Output the (X, Y) coordinate of the center of the cell containing the given text.  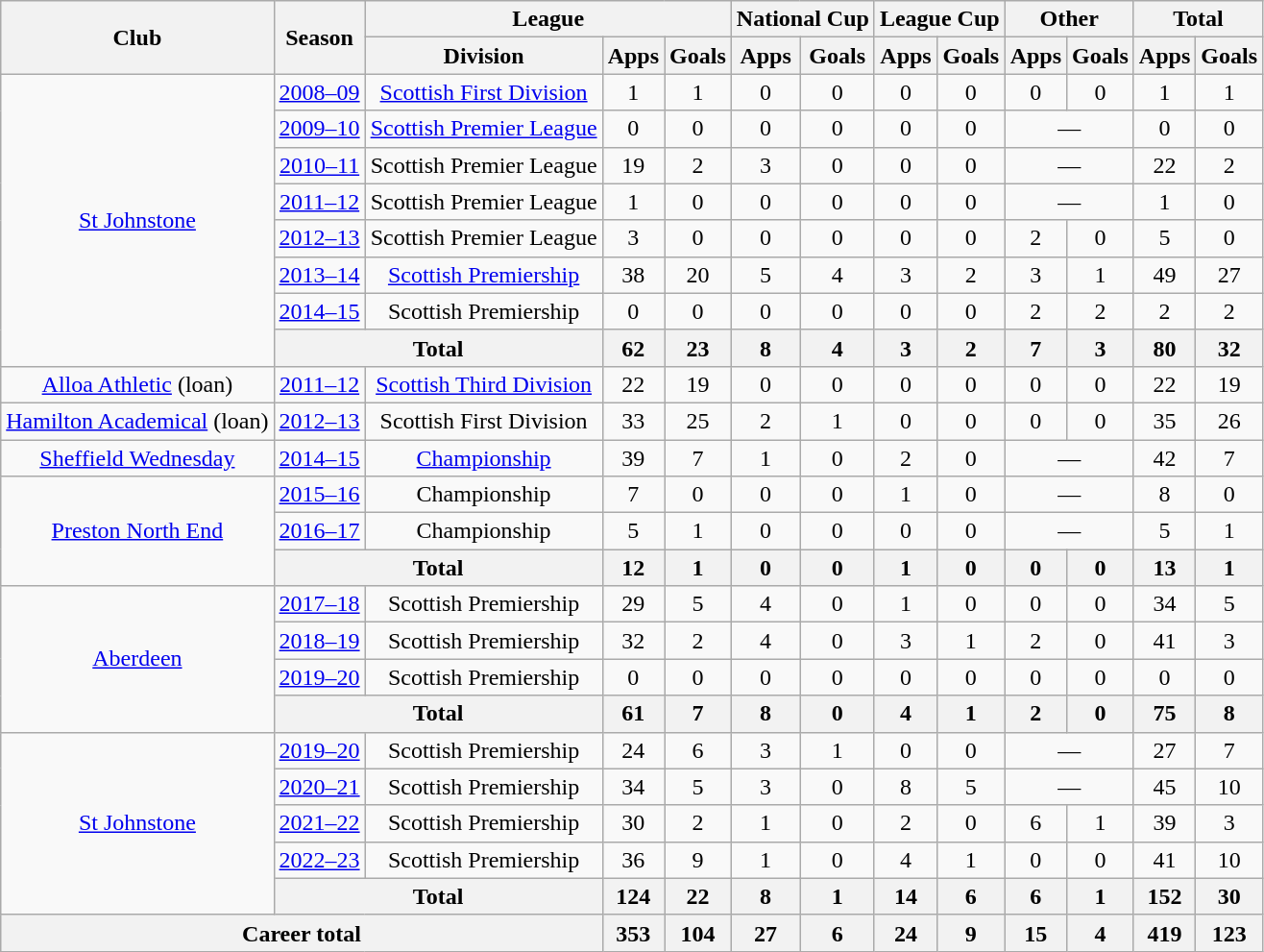
45 (1164, 787)
104 (698, 933)
2009–10 (319, 129)
49 (1164, 275)
2020–21 (319, 787)
Alloa Athletic (loan) (137, 384)
2021–22 (319, 823)
124 (633, 896)
15 (1035, 933)
35 (1164, 421)
36 (633, 860)
75 (1164, 714)
12 (633, 568)
33 (633, 421)
42 (1164, 458)
14 (905, 896)
20 (698, 275)
Preston North End (137, 531)
2008–09 (319, 92)
League Cup (939, 19)
2017–18 (319, 604)
2016–17 (319, 531)
353 (633, 933)
Division (484, 56)
Season (319, 37)
25 (698, 421)
29 (633, 604)
Sheffield Wednesday (137, 458)
38 (633, 275)
Club (137, 37)
2013–14 (319, 275)
Other (1069, 19)
23 (698, 348)
Scottish Third Division (484, 384)
2010–11 (319, 165)
2015–16 (319, 495)
80 (1164, 348)
Career total (302, 933)
League (547, 19)
Aberdeen (137, 659)
13 (1164, 568)
26 (1229, 421)
2018–19 (319, 641)
2022–23 (319, 860)
61 (633, 714)
62 (633, 348)
123 (1229, 933)
152 (1164, 896)
National Cup (803, 19)
Hamilton Academical (loan) (137, 421)
419 (1164, 933)
